Pinpoint the cell where the given text exists, returning its [X, Y] midpoint coordinate. 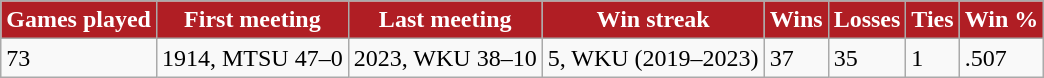
First meeting [252, 20]
Win streak [653, 20]
Wins [796, 20]
Last meeting [445, 20]
Ties [932, 20]
5, WKU (2019–2023) [653, 58]
.507 [1002, 58]
Losses [867, 20]
73 [79, 58]
Games played [79, 20]
2023, WKU 38–10 [445, 58]
1914, MTSU 47–0 [252, 58]
37 [796, 58]
Win % [1002, 20]
35 [867, 58]
1 [932, 58]
